Locate the cell with the specified text and output its (X, Y) center coordinate. 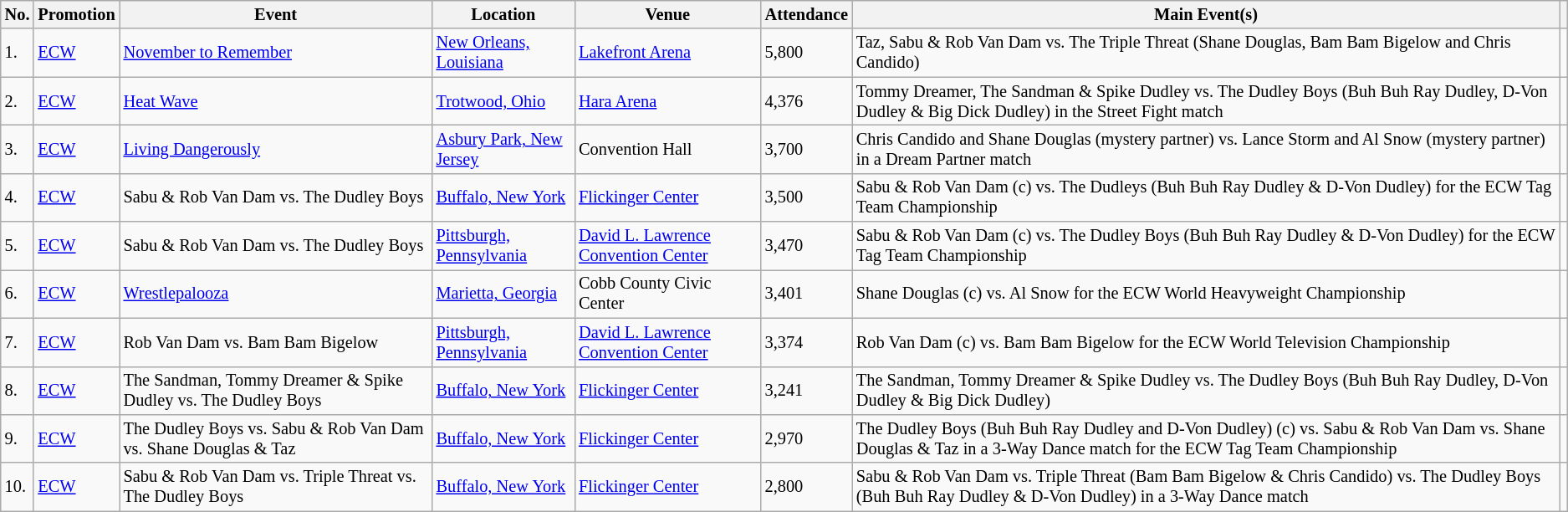
Rob Van Dam vs. Bam Bam Bigelow (276, 342)
6. (18, 294)
2,800 (806, 487)
The Sandman, Tommy Dreamer & Spike Dudley vs. The Dudley Boys (Buh Buh Ray Dudley, D-Von Dudley & Big Dick Dudley) (1206, 391)
Cobb County Civic Center (667, 294)
4,376 (806, 101)
Taz, Sabu & Rob Van Dam vs. The Triple Threat (Shane Douglas, Bam Bam Bigelow and Chris Candido) (1206, 53)
Living Dangerously (276, 149)
Convention Hall (667, 149)
Trotwood, Ohio (503, 101)
3,500 (806, 197)
Sabu & Rob Van Dam vs. Triple Threat vs. The Dudley Boys (276, 487)
5,800 (806, 53)
3. (18, 149)
2,970 (806, 438)
Attendance (806, 14)
Shane Douglas (c) vs. Al Snow for the ECW World Heavyweight Championship (1206, 294)
10. (18, 487)
1. (18, 53)
3,470 (806, 246)
Lakefront Arena (667, 53)
The Dudley Boys vs. Sabu & Rob Van Dam vs. Shane Douglas & Taz (276, 438)
Sabu & Rob Van Dam (c) vs. The Dudley Boys (Buh Buh Ray Dudley & D-Von Dudley) for the ECW Tag Team Championship (1206, 246)
No. (18, 14)
8. (18, 391)
Location (503, 14)
3,401 (806, 294)
2. (18, 101)
Promotion (76, 14)
9. (18, 438)
Sabu & Rob Van Dam vs. Triple Threat (Bam Bam Bigelow & Chris Candido) vs. The Dudley Boys (Buh Buh Ray Dudley & D-Von Dudley) in a 3-Way Dance match (1206, 487)
3,241 (806, 391)
The Sandman, Tommy Dreamer & Spike Dudley vs. The Dudley Boys (276, 391)
Rob Van Dam (c) vs. Bam Bam Bigelow for the ECW World Television Championship (1206, 342)
Tommy Dreamer, The Sandman & Spike Dudley vs. The Dudley Boys (Buh Buh Ray Dudley, D-Von Dudley & Big Dick Dudley) in the Street Fight match (1206, 101)
Wrestlepalooza (276, 294)
New Orleans, Louisiana (503, 53)
Event (276, 14)
Hara Arena (667, 101)
3,374 (806, 342)
Main Event(s) (1206, 14)
Chris Candido and Shane Douglas (mystery partner) vs. Lance Storm and Al Snow (mystery partner) in a Dream Partner match (1206, 149)
5. (18, 246)
3,700 (806, 149)
7. (18, 342)
Asbury Park, New Jersey (503, 149)
November to Remember (276, 53)
Sabu & Rob Van Dam (c) vs. The Dudleys (Buh Buh Ray Dudley & D-Von Dudley) for the ECW Tag Team Championship (1206, 197)
Venue (667, 14)
4. (18, 197)
Marietta, Georgia (503, 294)
Heat Wave (276, 101)
